Output the [X, Y] coordinate of the center of the cell containing the given text.  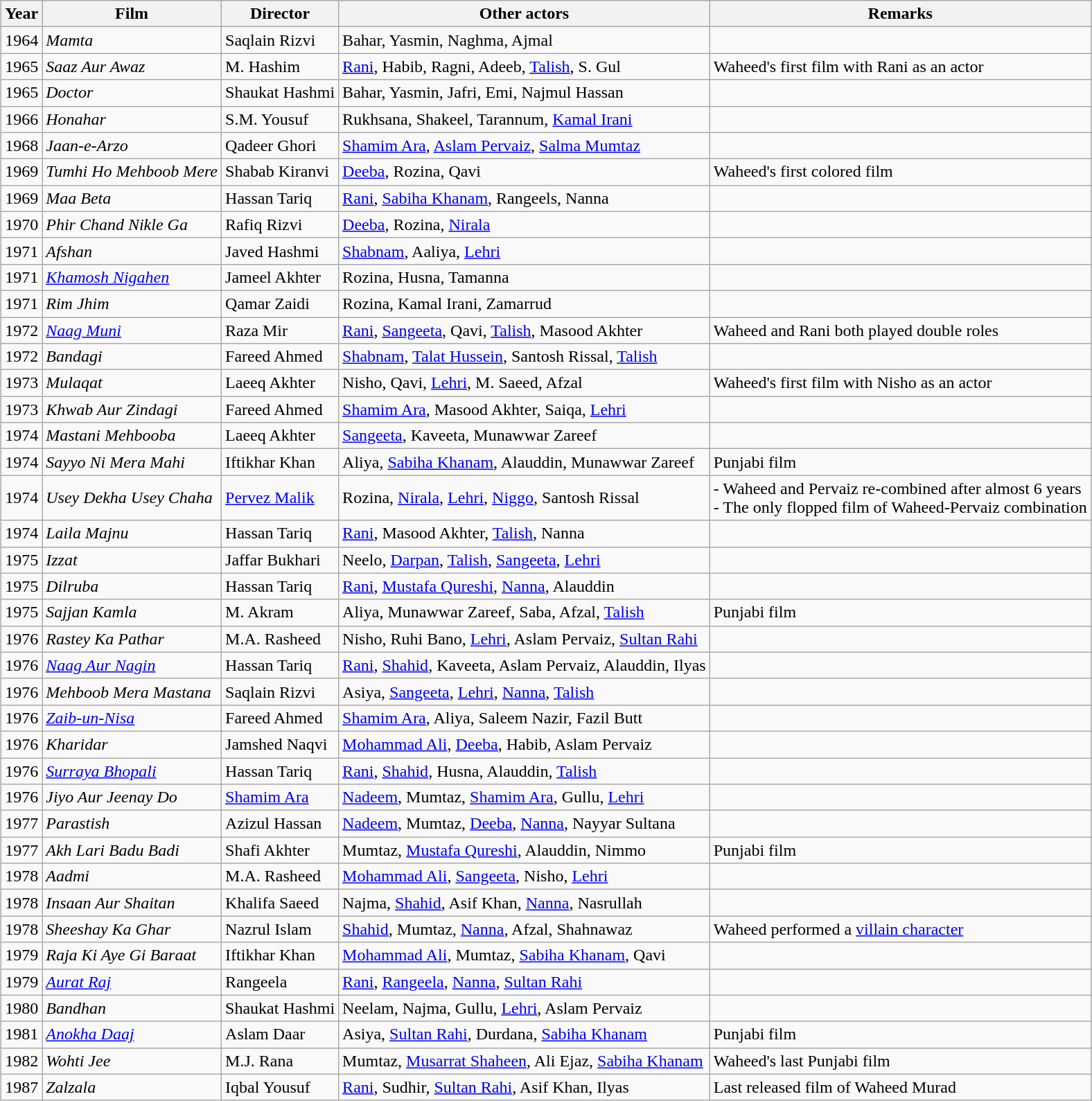
Javed Hashmi [280, 251]
Waheed's first film with Rani as an actor [900, 67]
Rangeela [280, 982]
Naag Aur Nagin [132, 665]
M.J. Rana [280, 1061]
Deeba, Rozina, Nirala [525, 224]
Phir Chand Nikle Ga [132, 224]
Shamim Ara, Masood Akhter, Saiqa, Lehri [525, 409]
Nisho, Qavi, Lehri, M. Saeed, Afzal [525, 383]
Jiyo Aur Jeenay Do [132, 798]
- Waheed and Pervaiz re-combined after almost 6 years- The only flopped film of Waheed-Pervaiz combination [900, 497]
Aurat Raj [132, 982]
Other actors [525, 14]
Saaz Aur Awaz [132, 67]
Aliya, Munawwar Zareef, Saba, Afzal, Talish [525, 613]
Bahar, Yasmin, Jafri, Emi, Najmul Hassan [525, 93]
Akh Lari Badu Badi [132, 850]
Neelo, Darpan, Talish, Sangeeta, Lehri [525, 560]
Naag Muni [132, 331]
Rozina, Husna, Tamanna [525, 277]
Mohammad Ali, Mumtaz, Sabiha Khanam, Qavi [525, 955]
Khwab Aur Zindagi [132, 409]
Rani, Habib, Ragni, Adeeb, Talish, S. Gul [525, 67]
1981 [22, 1034]
Rim Jhim [132, 303]
Mohammad Ali, Sangeeta, Nisho, Lehri [525, 877]
Tumhi Ho Mehboob Mere [132, 172]
Kharidar [132, 744]
Year [22, 14]
S.M. Yousuf [280, 119]
Rani, Rangeela, Nanna, Sultan Rahi [525, 982]
Rozina, Nirala, Lehri, Niggo, Santosh Rissal [525, 497]
Remarks [900, 14]
1970 [22, 224]
1982 [22, 1061]
Nadeem, Mumtaz, Shamim Ara, Gullu, Lehri [525, 798]
Rani, Masood Akhter, Talish, Nanna [525, 534]
Waheed's first film with Nisho as an actor [900, 383]
M. Hashim [280, 67]
Film [132, 14]
1964 [22, 40]
Qamar Zaidi [280, 303]
Rani, Shahid, Husna, Alauddin, Talish [525, 771]
Sheeshay Ka Ghar [132, 929]
Aslam Daar [280, 1034]
Iqbal Yousuf [280, 1087]
Director [280, 14]
Bandhan [132, 1008]
Mehboob Mera Mastana [132, 692]
Najma, Shahid, Asif Khan, Nanna, Nasrullah [525, 903]
M. Akram [280, 613]
Waheed's last Punjabi film [900, 1061]
Rani, Sabiha Khanam, Rangeels, Nanna [525, 198]
Dilruba [132, 586]
Afshan [132, 251]
Shahid, Mumtaz, Nanna, Afzal, Shahnawaz [525, 929]
Khalifa Saeed [280, 903]
1966 [22, 119]
Waheed and Rani both played double roles [900, 331]
Bahar, Yasmin, Naghma, Ajmal [525, 40]
Mumtaz, Musarrat Shaheen, Ali Ejaz, Sabiha Khanam [525, 1061]
Zaib-un-Nisa [132, 718]
Rukhsana, Shakeel, Tarannum, Kamal Irani [525, 119]
Laila Majnu [132, 534]
Aadmi [132, 877]
Shafi Akhter [280, 850]
Zalzala [132, 1087]
Usey Dekha Usey Chaha [132, 497]
Wohti Jee [132, 1061]
Aliya, Sabiha Khanam, Alauddin, Munawwar Zareef [525, 462]
Parastish [132, 824]
1980 [22, 1008]
Maa Beta [132, 198]
Asiya, Sangeeta, Lehri, Nanna, Talish [525, 692]
Nisho, Ruhi Bano, Lehri, Aslam Pervaiz, Sultan Rahi [525, 639]
Shamim Ara [280, 798]
Jameel Akhter [280, 277]
Nazrul Islam [280, 929]
Rastey Ka Pathar [132, 639]
Rani, Shahid, Kaveeta, Aslam Pervaiz, Alauddin, Ilyas [525, 665]
Neelam, Najma, Gullu, Lehri, Aslam Pervaiz [525, 1008]
Jaan-e-Arzo [132, 146]
Shabnam, Aaliya, Lehri [525, 251]
Qadeer Ghori [280, 146]
Rani, Sangeeta, Qavi, Talish, Masood Akhter [525, 331]
Sayyo Ni Mera Mahi [132, 462]
1968 [22, 146]
Khamosh Nigahen [132, 277]
Rozina, Kamal Irani, Zamarrud [525, 303]
Sangeeta, Kaveeta, Munawwar Zareef [525, 436]
Pervez Malik [280, 497]
Jaffar Bukhari [280, 560]
Rafiq Rizvi [280, 224]
Bandagi [132, 357]
Surraya Bhopali [132, 771]
Mastani Mehbooba [132, 436]
1987 [22, 1087]
Azizul Hassan [280, 824]
Mamta [132, 40]
Last released film of Waheed Murad [900, 1087]
Shamim Ara, Aliya, Saleem Nazir, Fazil Butt [525, 718]
Mohammad Ali, Deeba, Habib, Aslam Pervaiz [525, 744]
Shamim Ara, Aslam Pervaiz, Salma Mumtaz [525, 146]
Rani, Sudhir, Sultan Rahi, Asif Khan, Ilyas [525, 1087]
Waheed's first colored film [900, 172]
Raja Ki Aye Gi Baraat [132, 955]
Jamshed Naqvi [280, 744]
Shabab Kiranvi [280, 172]
Deeba, Rozina, Qavi [525, 172]
Rani, Mustafa Qureshi, Nanna, Alauddin [525, 586]
Raza Mir [280, 331]
Shabnam, Talat Hussein, Santosh Rissal, Talish [525, 357]
Asiya, Sultan Rahi, Durdana, Sabiha Khanam [525, 1034]
Waheed performed a villain character [900, 929]
Nadeem, Mumtaz, Deeba, Nanna, Nayyar Sultana [525, 824]
Mulaqat [132, 383]
Mumtaz, Mustafa Qureshi, Alauddin, Nimmo [525, 850]
Honahar [132, 119]
Izzat [132, 560]
Anokha Daaj [132, 1034]
Doctor [132, 93]
Insaan Aur Shaitan [132, 903]
Sajjan Kamla [132, 613]
